For the text-containing cell, return its midpoint in [X, Y] coordinate format. 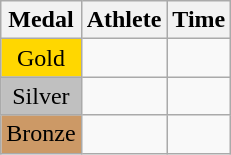
Medal [41, 20]
Bronze [41, 134]
Gold [41, 58]
Time [199, 20]
Silver [41, 96]
Athlete [124, 20]
